Pinpoint the cell where the given text exists, returning its (X, Y) midpoint coordinate. 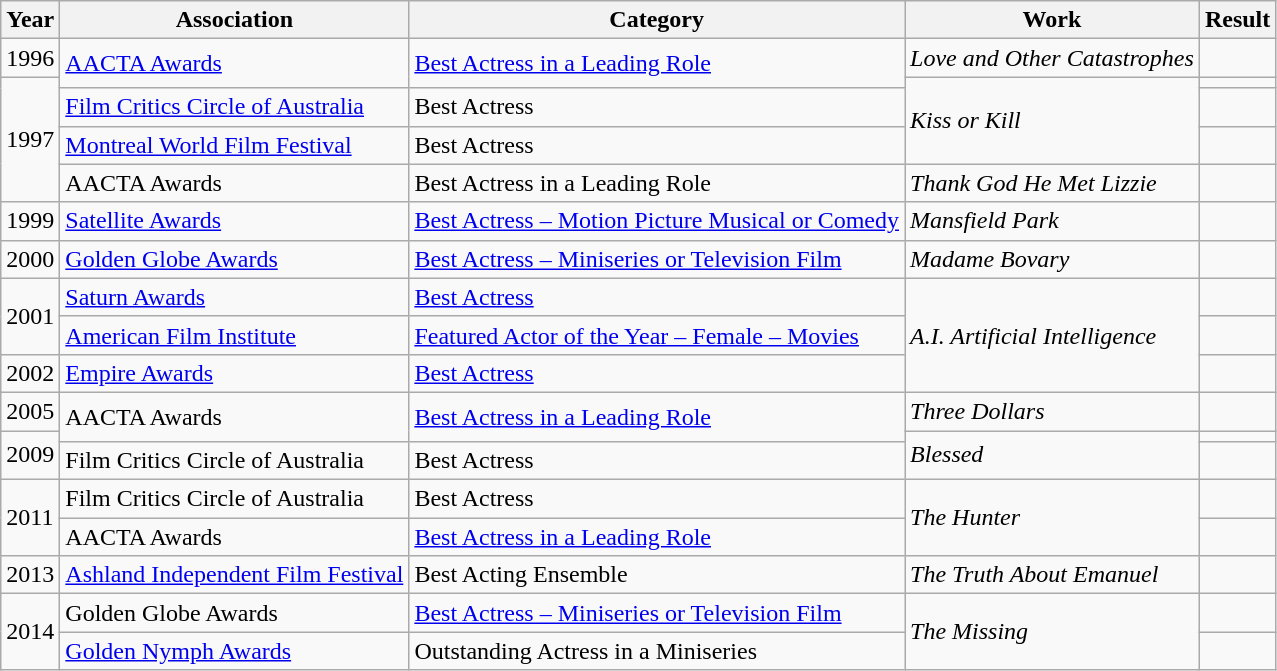
Best Acting Ensemble (657, 575)
Three Dollars (1052, 411)
Madame Bovary (1052, 259)
2011 (30, 518)
1999 (30, 221)
Love and Other Catastrophes (1052, 58)
2000 (30, 259)
Blessed (1052, 454)
Year (30, 20)
2001 (30, 316)
The Truth About Emanuel (1052, 575)
1997 (30, 140)
The Missing (1052, 632)
Satellite Awards (234, 221)
Empire Awards (234, 373)
Category (657, 20)
2002 (30, 373)
Result (1237, 20)
Association (234, 20)
Golden Nymph Awards (234, 651)
2005 (30, 411)
American Film Institute (234, 335)
2009 (30, 454)
Best Actress – Motion Picture Musical or Comedy (657, 221)
Featured Actor of the Year – Female – Movies (657, 335)
Ashland Independent Film Festival (234, 575)
2014 (30, 632)
A.I. Artificial Intelligence (1052, 335)
Thank God He Met Lizzie (1052, 183)
Work (1052, 20)
1996 (30, 58)
The Hunter (1052, 518)
2013 (30, 575)
Saturn Awards (234, 297)
Outstanding Actress in a Miniseries (657, 651)
Kiss or Kill (1052, 120)
Mansfield Park (1052, 221)
Montreal World Film Festival (234, 145)
